Pinpoint the cell where the given text exists, returning its (X, Y) midpoint coordinate. 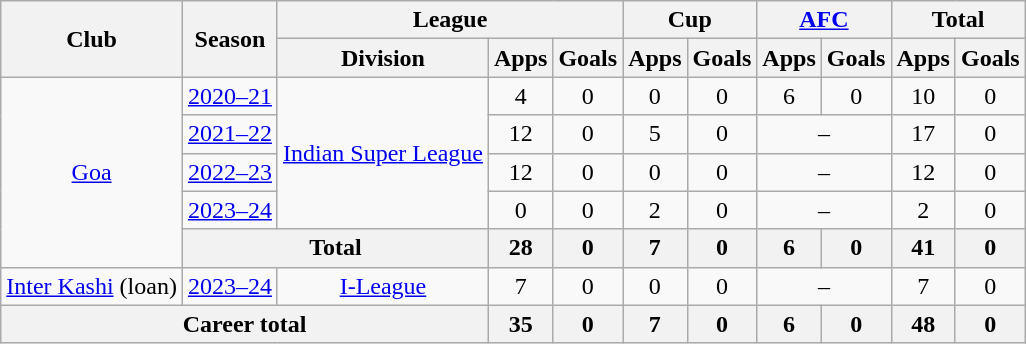
41 (923, 248)
48 (923, 324)
17 (923, 134)
Indian Super League (382, 153)
35 (520, 324)
2022–23 (230, 172)
Goa (92, 172)
Club (92, 39)
28 (520, 248)
4 (520, 96)
Season (230, 39)
AFC (824, 20)
2021–22 (230, 134)
10 (923, 96)
Career total (245, 324)
5 (655, 134)
League (450, 20)
Cup (690, 20)
I-League (382, 286)
Division (382, 58)
Inter Kashi (loan) (92, 286)
2020–21 (230, 96)
